Pinpoint the cell where the given text exists, returning its (X, Y) midpoint coordinate. 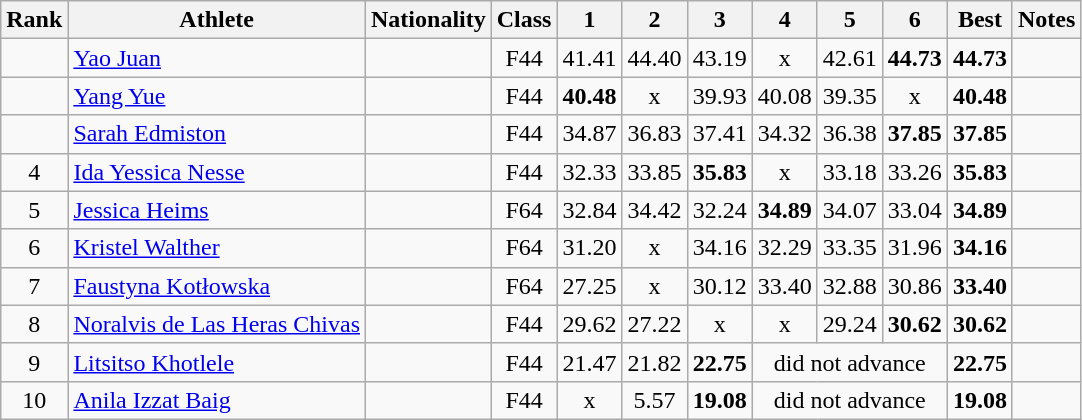
34.07 (850, 210)
33.18 (850, 172)
1 (590, 20)
Anila Izzat Baig (217, 400)
42.61 (850, 58)
Ida Yessica Nesse (217, 172)
34.87 (590, 134)
36.83 (654, 134)
29.62 (590, 324)
27.22 (654, 324)
Noralvis de Las Heras Chivas (217, 324)
2 (654, 20)
41.41 (590, 58)
21.82 (654, 362)
40.08 (784, 96)
31.96 (914, 248)
7 (34, 286)
44.40 (654, 58)
29.24 (850, 324)
32.88 (850, 286)
39.93 (720, 96)
32.29 (784, 248)
Yao Juan (217, 58)
Best (980, 20)
37.41 (720, 134)
34.42 (654, 210)
33.04 (914, 210)
30.12 (720, 286)
43.19 (720, 58)
Nationality (429, 20)
30.86 (914, 286)
36.38 (850, 134)
8 (34, 324)
3 (720, 20)
5.57 (654, 400)
Athlete (217, 20)
33.35 (850, 248)
33.85 (654, 172)
39.35 (850, 96)
Yang Yue (217, 96)
Class (524, 20)
Kristel Walther (217, 248)
32.33 (590, 172)
Sarah Edmiston (217, 134)
34.32 (784, 134)
32.24 (720, 210)
10 (34, 400)
33.26 (914, 172)
9 (34, 362)
27.25 (590, 286)
31.20 (590, 248)
32.84 (590, 210)
Rank (34, 20)
Notes (1046, 20)
Litsitso Khotlele (217, 362)
Faustyna Kotłowska (217, 286)
Jessica Heims (217, 210)
21.47 (590, 362)
